Find where the given text appears and provide that cell's center as [X, Y] coordinate. 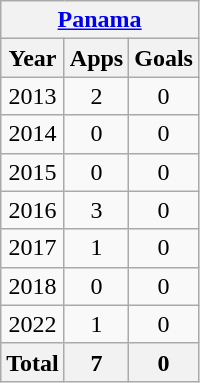
2018 [33, 286]
Year [33, 58]
2 [96, 96]
Panama [100, 20]
2016 [33, 210]
2013 [33, 96]
Goals [164, 58]
7 [96, 362]
Total [33, 362]
2014 [33, 134]
2022 [33, 324]
Apps [96, 58]
2017 [33, 248]
3 [96, 210]
2015 [33, 172]
